Locate the cell with the specified text and output its [X, Y] center coordinate. 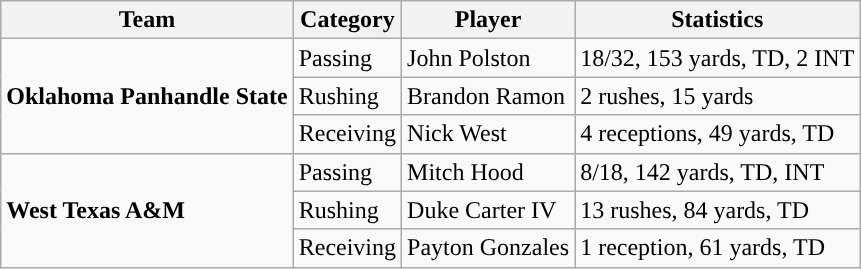
Statistics [718, 20]
4 receptions, 49 yards, TD [718, 134]
Nick West [488, 134]
Brandon Ramon [488, 96]
West Texas A&M [147, 210]
2 rushes, 15 yards [718, 96]
1 reception, 61 yards, TD [718, 248]
Oklahoma Panhandle State [147, 96]
Category [347, 20]
Player [488, 20]
Mitch Hood [488, 172]
John Polston [488, 58]
18/32, 153 yards, TD, 2 INT [718, 58]
13 rushes, 84 yards, TD [718, 210]
Payton Gonzales [488, 248]
8/18, 142 yards, TD, INT [718, 172]
Duke Carter IV [488, 210]
Team [147, 20]
